Return [X, Y] of the center of cell containing provided text 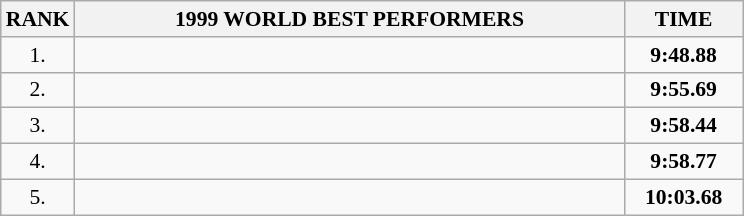
9:58.77 [684, 162]
3. [38, 126]
RANK [38, 19]
4. [38, 162]
1999 WORLD BEST PERFORMERS [349, 19]
5. [38, 197]
10:03.68 [684, 197]
9:58.44 [684, 126]
2. [38, 90]
1. [38, 55]
9:48.88 [684, 55]
TIME [684, 19]
9:55.69 [684, 90]
